Provide the [x, y] coordinate of the cell's center where the given text is located.  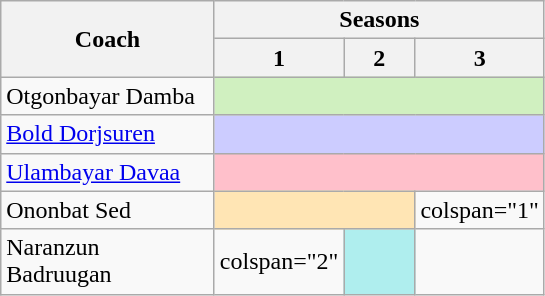
Bold Dorjsuren [108, 134]
colspan="1" [480, 210]
1 [279, 58]
Coach [108, 39]
Otgonbayar Damba [108, 96]
3 [480, 58]
Naranzun Badruugan [108, 262]
2 [380, 58]
colspan="2" [279, 262]
Ulambayar Davaa [108, 172]
Seasons [379, 20]
Ononbat Sed [108, 210]
